Output the (X, Y) coordinate of the center of the cell containing the given text.  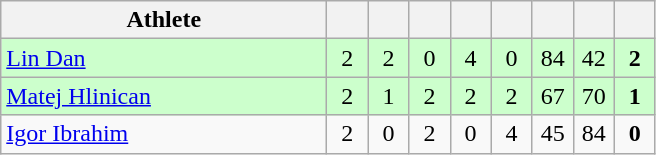
45 (552, 134)
Athlete (164, 20)
Lin Dan (164, 58)
Igor Ibrahim (164, 134)
42 (594, 58)
67 (552, 96)
70 (594, 96)
Matej Hlinican (164, 96)
